Detect which cell encompasses the target text, then output its (x, y) center coordinate. 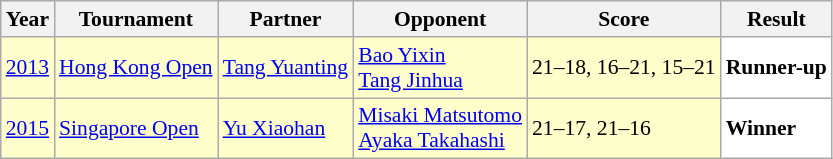
Winner (776, 128)
2013 (28, 68)
Score (624, 19)
Runner-up (776, 68)
Yu Xiaohan (286, 128)
Partner (286, 19)
Singapore Open (136, 128)
Tang Yuanting (286, 68)
Hong Kong Open (136, 68)
2015 (28, 128)
21–18, 16–21, 15–21 (624, 68)
Bao Yixin Tang Jinhua (440, 68)
Result (776, 19)
Misaki Matsutomo Ayaka Takahashi (440, 128)
Opponent (440, 19)
Tournament (136, 19)
21–17, 21–16 (624, 128)
Year (28, 19)
